Return the (X, Y) coordinate for the center point of the cell that contains the specified text.  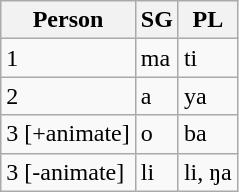
3 [-animate] (68, 172)
1 (68, 58)
Person (68, 20)
PL (208, 20)
2 (68, 96)
3 [+animate] (68, 134)
li (156, 172)
o (156, 134)
ya (208, 96)
ma (156, 58)
ti (208, 58)
SG (156, 20)
a (156, 96)
ba (208, 134)
li, ŋa (208, 172)
